Detect which cell encompasses the target text, then output its (x, y) center coordinate. 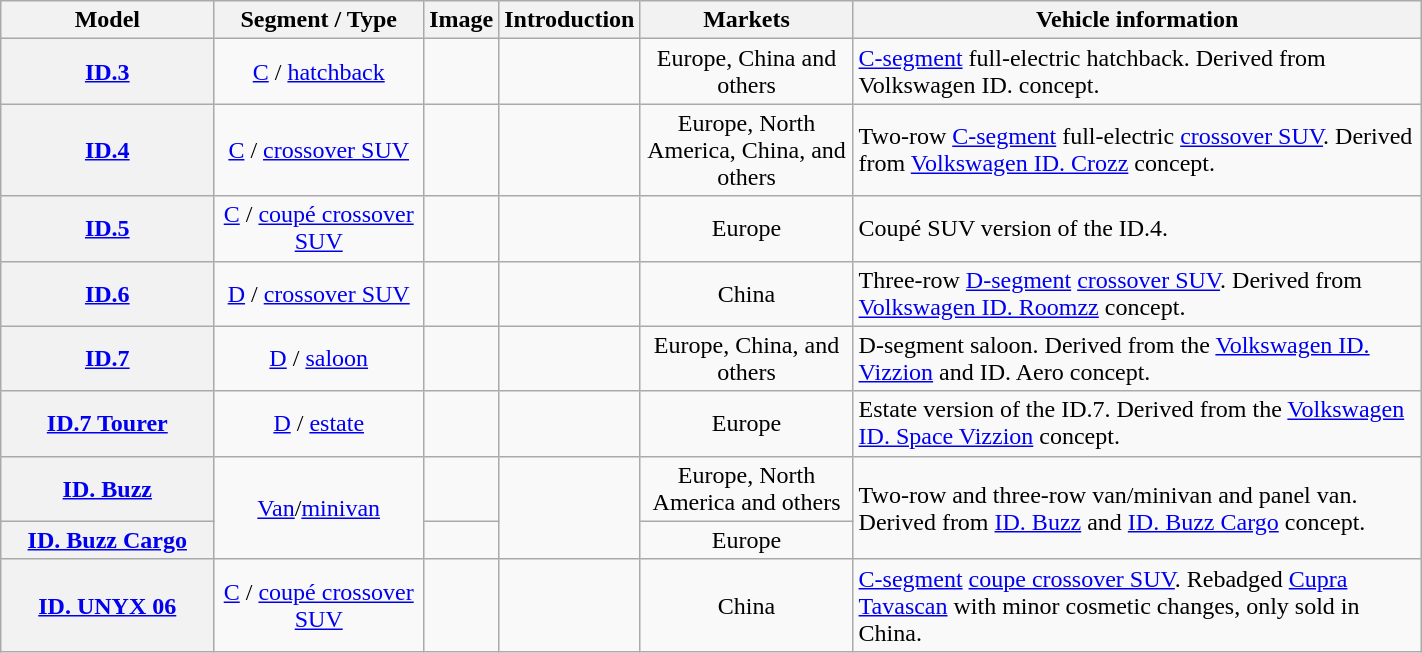
Three-row D-segment crossover SUV. Derived from Volkswagen ID. Roomzz concept. (1137, 294)
D / crossover SUV (319, 294)
Model (108, 20)
Image (462, 20)
Europe, North America, China, and others (746, 150)
Introduction (570, 20)
Estate version of the ID.7. Derived from the Volkswagen ID. Space Vizzion concept. (1137, 424)
ID. UNYX 06 (108, 605)
Markets (746, 20)
C-segment coupe crossover SUV. Rebadged Cupra Tavascan with minor cosmetic changes, only sold in China. (1137, 605)
C-segment full-electric hatchback. Derived from Volkswagen ID. concept. (1137, 72)
D / saloon (319, 358)
Two-row C-segment full-electric crossover SUV. Derived from Volkswagen ID. Crozz concept. (1137, 150)
C / crossover SUV (319, 150)
Segment / Type (319, 20)
D-segment saloon. Derived from the Volkswagen ID. Vizzion and ID. Aero concept. (1137, 358)
C / hatchback (319, 72)
Europe, China, and others (746, 358)
D / estate (319, 424)
ID.4 (108, 150)
ID.3 (108, 72)
Coupé SUV version of the ID.4. (1137, 228)
Europe, China and others (746, 72)
Two-row and three-row van/minivan and panel van. Derived from ID. Buzz and ID. Buzz Cargo concept. (1137, 508)
ID.5 (108, 228)
ID.7 (108, 358)
ID.6 (108, 294)
ID. Buzz Cargo (108, 540)
Europe, North America and others (746, 488)
Vehicle information (1137, 20)
ID. Buzz (108, 488)
ID.7 Tourer (108, 424)
Van/minivan (319, 508)
